From the cell containing the given text, extract its center point as (x, y) coordinate. 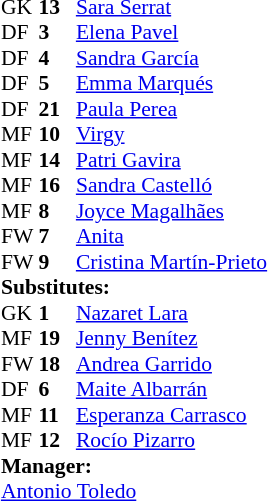
Cristina Martín-Prieto (172, 262)
Sandra Castelló (172, 185)
Anita (172, 237)
Joyce Magalhães (172, 211)
Paula Perea (172, 109)
Virgy (172, 135)
18 (57, 364)
GK (20, 313)
1 (57, 313)
4 (57, 58)
Esperanza Carrasco (172, 415)
14 (57, 160)
Jenny Benítez (172, 339)
Nazaret Lara (172, 313)
6 (57, 389)
5 (57, 83)
Patri Gavira (172, 160)
19 (57, 339)
Substitutes: (134, 287)
21 (57, 109)
3 (57, 33)
10 (57, 135)
Elena Pavel (172, 33)
Andrea Garrido (172, 364)
Sandra García (172, 58)
8 (57, 211)
Manager: (134, 466)
11 (57, 415)
Rocío Pizarro (172, 441)
12 (57, 441)
16 (57, 185)
7 (57, 237)
9 (57, 262)
Emma Marqués (172, 83)
Maite Albarrán (172, 389)
